Locate the cell with the specified text and output its (x, y) center coordinate. 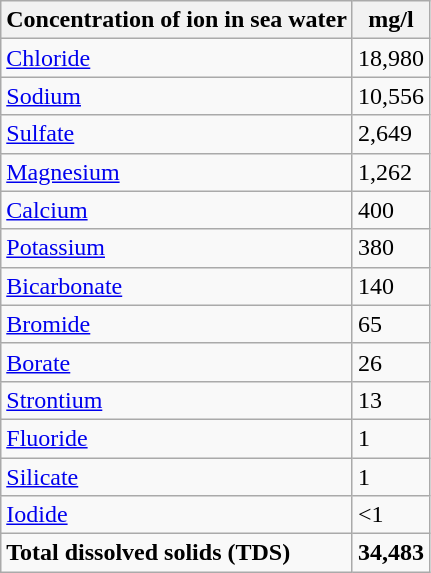
Borate (177, 362)
Fluoride (177, 438)
<1 (390, 515)
Calcium (177, 210)
Sulfate (177, 134)
Strontium (177, 400)
65 (390, 324)
Magnesium (177, 172)
380 (390, 248)
34,483 (390, 553)
Bicarbonate (177, 286)
Total dissolved solids (TDS) (177, 553)
1,262 (390, 172)
Concentration of ion in sea water (177, 20)
Potassium (177, 248)
18,980 (390, 58)
400 (390, 210)
Sodium (177, 96)
Bromide (177, 324)
Chloride (177, 58)
10,556 (390, 96)
13 (390, 400)
26 (390, 362)
Silicate (177, 477)
mg/l (390, 20)
2,649 (390, 134)
140 (390, 286)
Iodide (177, 515)
